Return (X, Y) of the center of cell containing provided text 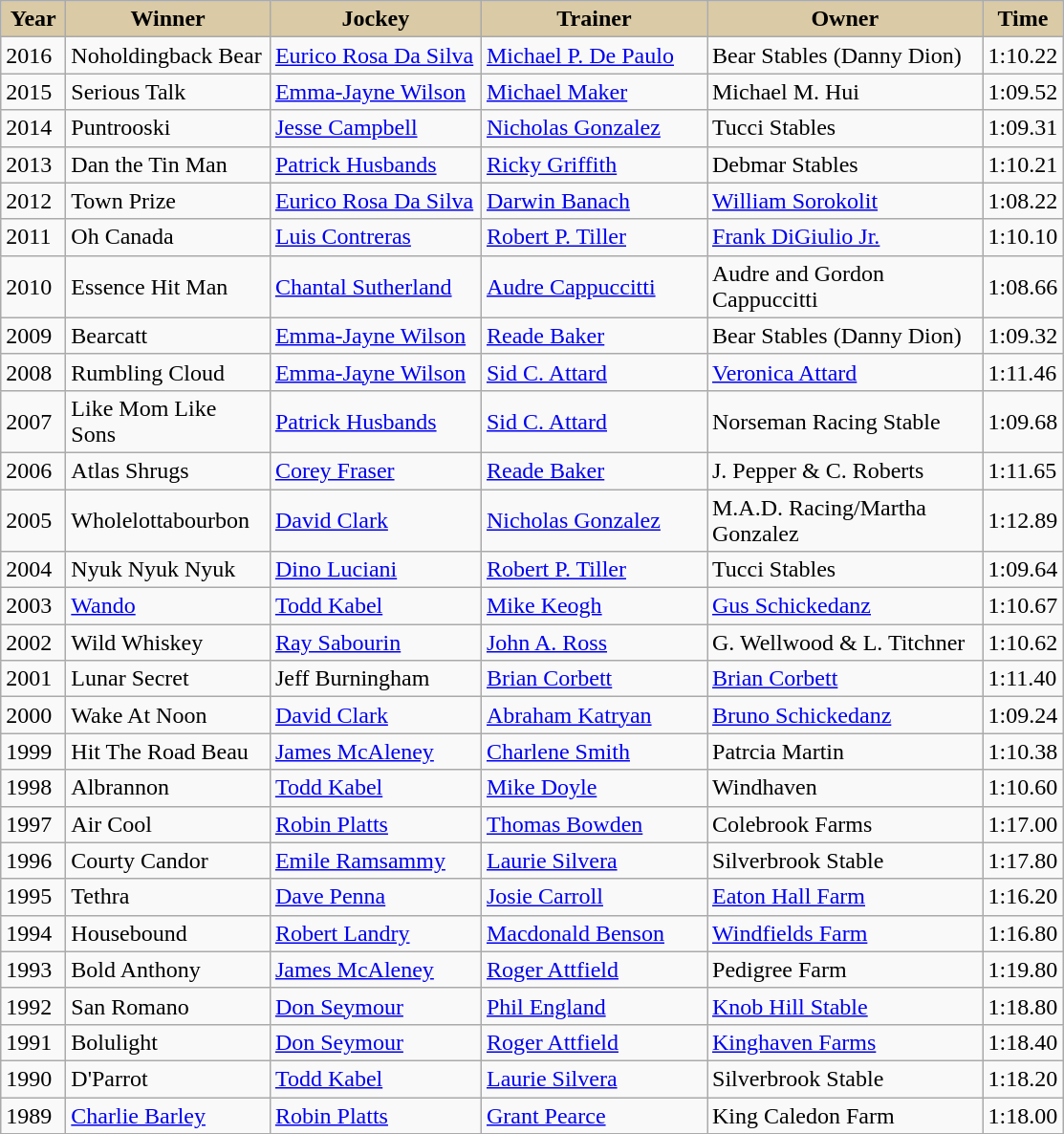
2014 (33, 128)
Jesse Campbell (375, 128)
Bearcatt (168, 336)
Luis Contreras (375, 237)
Kinghaven Farms (845, 1042)
Frank DiGiulio Jr. (845, 237)
2011 (33, 237)
Norseman Racing Stable (845, 421)
Knob Hill Stable (845, 1006)
2007 (33, 421)
Trainer (594, 19)
1998 (33, 788)
Lunar Secret (168, 679)
Atlas Shrugs (168, 470)
2015 (33, 92)
Rumbling Cloud (168, 372)
1:10.62 (1023, 643)
2006 (33, 470)
Ricky Griffith (594, 164)
William Sorokolit (845, 201)
Audre Cappuccitti (594, 287)
1:18.20 (1023, 1079)
2013 (33, 164)
1994 (33, 933)
1:09.31 (1023, 128)
1999 (33, 752)
1995 (33, 897)
Windfields Farm (845, 933)
San Romano (168, 1006)
1993 (33, 970)
Charlie Barley (168, 1116)
J. Pepper & C. Roberts (845, 470)
Air Cool (168, 824)
2000 (33, 715)
Corey Fraser (375, 470)
Wando (168, 606)
Abraham Katryan (594, 715)
Chantal Sutherland (375, 287)
Year (33, 19)
1:11.40 (1023, 679)
1:16.20 (1023, 897)
1:18.80 (1023, 1006)
Michael Maker (594, 92)
M.A.D. Racing/Martha Gonzalez (845, 520)
Robert Landry (375, 933)
1:10.22 (1023, 55)
Albrannon (168, 788)
Audre and Gordon Cappuccitti (845, 287)
Eaton Hall Farm (845, 897)
1:09.24 (1023, 715)
1:10.67 (1023, 606)
2003 (33, 606)
2001 (33, 679)
Michael P. De Paulo (594, 55)
Bold Anthony (168, 970)
Wholelottabourbon (168, 520)
Housebound (168, 933)
1:12.89 (1023, 520)
1:17.80 (1023, 861)
Windhaven (845, 788)
2002 (33, 643)
1991 (33, 1042)
Nyuk Nyuk Nyuk (168, 570)
1:09.32 (1023, 336)
Jeff Burningham (375, 679)
2008 (33, 372)
Pedigree Farm (845, 970)
Puntrooski (168, 128)
2009 (33, 336)
1990 (33, 1079)
1:10.10 (1023, 237)
Ray Sabourin (375, 643)
Like Mom Like Sons (168, 421)
2005 (33, 520)
Dino Luciani (375, 570)
1992 (33, 1006)
Courty Candor (168, 861)
1:16.80 (1023, 933)
John A. Ross (594, 643)
Wild Whiskey (168, 643)
1:09.52 (1023, 92)
1:09.64 (1023, 570)
Bruno Schickedanz (845, 715)
Owner (845, 19)
Macdonald Benson (594, 933)
Emile Ramsammy (375, 861)
1:09.68 (1023, 421)
2010 (33, 287)
G. Wellwood & L. Titchner (845, 643)
1:08.66 (1023, 287)
Tethra (168, 897)
Veronica Attard (845, 372)
Charlene Smith (594, 752)
1:17.00 (1023, 824)
D'Parrot (168, 1079)
1:10.21 (1023, 164)
Jockey (375, 19)
Colebrook Farms (845, 824)
1989 (33, 1116)
Time (1023, 19)
Michael M. Hui (845, 92)
Town Prize (168, 201)
1:11.65 (1023, 470)
1:18.00 (1023, 1116)
1:08.22 (1023, 201)
Noholdingback Bear (168, 55)
1997 (33, 824)
Debmar Stables (845, 164)
Phil England (594, 1006)
Thomas Bowden (594, 824)
Essence Hit Man (168, 287)
Serious Talk (168, 92)
Mike Doyle (594, 788)
Grant Pearce (594, 1116)
Bolulight (168, 1042)
Oh Canada (168, 237)
Mike Keogh (594, 606)
2012 (33, 201)
2004 (33, 570)
Winner (168, 19)
Gus Schickedanz (845, 606)
Josie Carroll (594, 897)
2016 (33, 55)
1:19.80 (1023, 970)
1:11.46 (1023, 372)
1:10.60 (1023, 788)
1:10.38 (1023, 752)
Wake At Noon (168, 715)
1996 (33, 861)
Darwin Banach (594, 201)
Hit The Road Beau (168, 752)
King Caledon Farm (845, 1116)
Dan the Tin Man (168, 164)
Patrcia Martin (845, 752)
Dave Penna (375, 897)
1:18.40 (1023, 1042)
